For the text-containing cell, return its midpoint in (x, y) coordinate format. 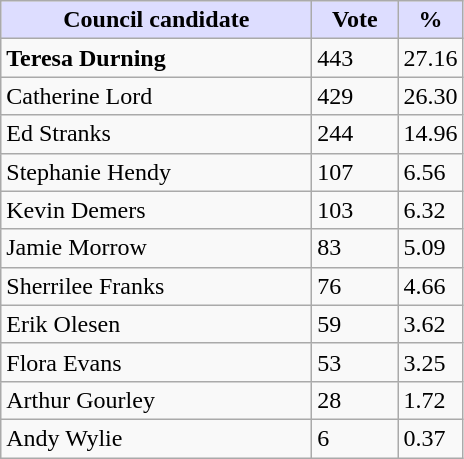
6 (355, 438)
5.09 (430, 248)
6.56 (430, 172)
Teresa Durning (156, 58)
3.62 (430, 324)
Vote (355, 20)
83 (355, 248)
28 (355, 400)
6.32 (430, 210)
3.25 (430, 362)
Sherrilee Franks (156, 286)
4.66 (430, 286)
Andy Wylie (156, 438)
27.16 (430, 58)
429 (355, 96)
% (430, 20)
103 (355, 210)
443 (355, 58)
107 (355, 172)
Council candidate (156, 20)
244 (355, 134)
26.30 (430, 96)
76 (355, 286)
Ed Stranks (156, 134)
Catherine Lord (156, 96)
53 (355, 362)
Flora Evans (156, 362)
Jamie Morrow (156, 248)
14.96 (430, 134)
1.72 (430, 400)
0.37 (430, 438)
59 (355, 324)
Stephanie Hendy (156, 172)
Kevin Demers (156, 210)
Erik Olesen (156, 324)
Arthur Gourley (156, 400)
